Determine the (x, y) coordinate at the center of the cell enclosing the given text.  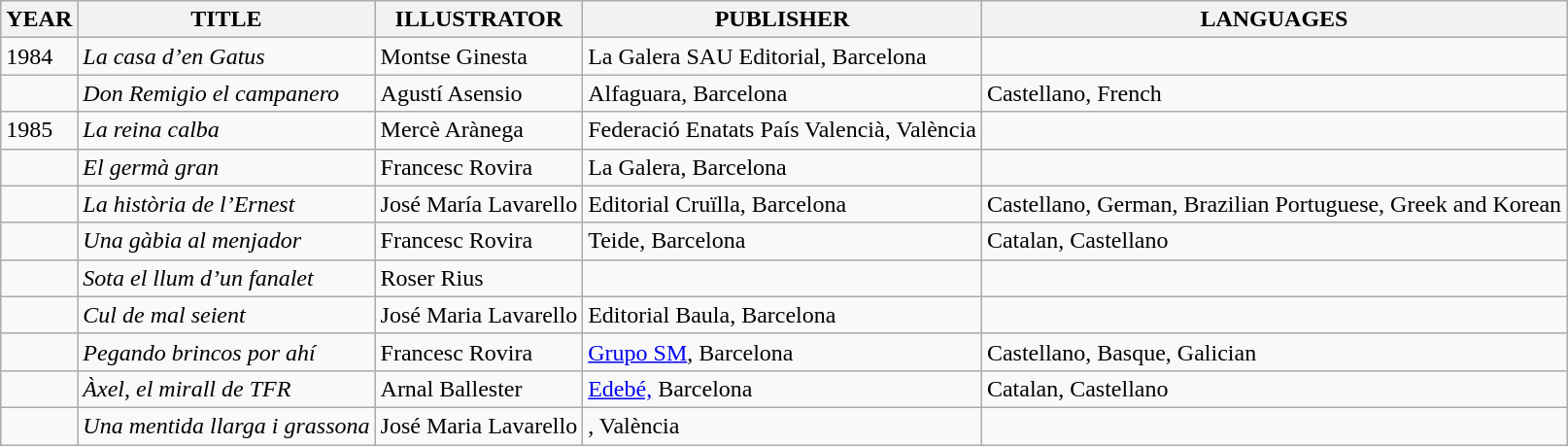
1985 (39, 130)
La casa d’en Gatus (226, 56)
Pegando brincos por ahí (226, 352)
Teide, Barcelona (783, 241)
La Galera SAU Editorial, Barcelona (783, 56)
Castellano, Basque, Galician (1274, 352)
Arnal Ballester (479, 389)
El germà gran (226, 167)
La Galera, Barcelona (783, 167)
TITLE (226, 19)
Editorial Baula, Barcelona (783, 315)
Montse Ginesta (479, 56)
Edebé, Barcelona (783, 389)
Cul de mal seient (226, 315)
Castellano, German, Brazilian Portuguese, Greek and Korean (1274, 204)
1984 (39, 56)
Don Remigio el campanero (226, 93)
La reina calba (226, 130)
Grupo SM, Barcelona (783, 352)
Roser Rius (479, 278)
ILLUSTRATOR (479, 19)
Una gàbia al menjador (226, 241)
PUBLISHER (783, 19)
Federació Enatats País Valencià, València (783, 130)
Mercè Arànega (479, 130)
, València (783, 426)
Àxel, el mirall de TFR (226, 389)
Alfaguara, Barcelona (783, 93)
La història de l’Ernest (226, 204)
Editorial Cruïlla, Barcelona (783, 204)
YEAR (39, 19)
Una mentida llarga i grassona (226, 426)
Agustí Asensio (479, 93)
LANGUAGES (1274, 19)
Sota el llum d’un fanalet (226, 278)
José María Lavarello (479, 204)
Castellano, French (1274, 93)
